Determine the (X, Y) coordinate at the center of the cell enclosing the given text.  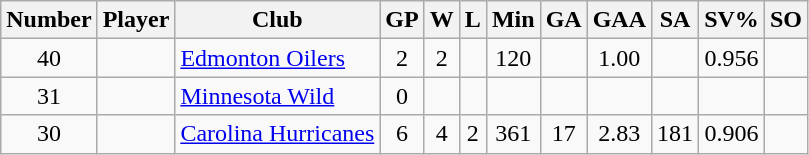
Min (513, 20)
SO (786, 20)
L (472, 20)
SA (676, 20)
361 (513, 134)
GP (402, 20)
1.00 (619, 58)
4 (442, 134)
31 (49, 96)
Number (49, 20)
W (442, 20)
GAA (619, 20)
6 (402, 134)
17 (564, 134)
0.956 (732, 58)
0 (402, 96)
Club (278, 20)
2.83 (619, 134)
GA (564, 20)
Edmonton Oilers (278, 58)
30 (49, 134)
120 (513, 58)
Carolina Hurricanes (278, 134)
Player (136, 20)
SV% (732, 20)
0.906 (732, 134)
40 (49, 58)
181 (676, 134)
Minnesota Wild (278, 96)
